Determine the [X, Y] coordinate at the center of the cell enclosing the given text.  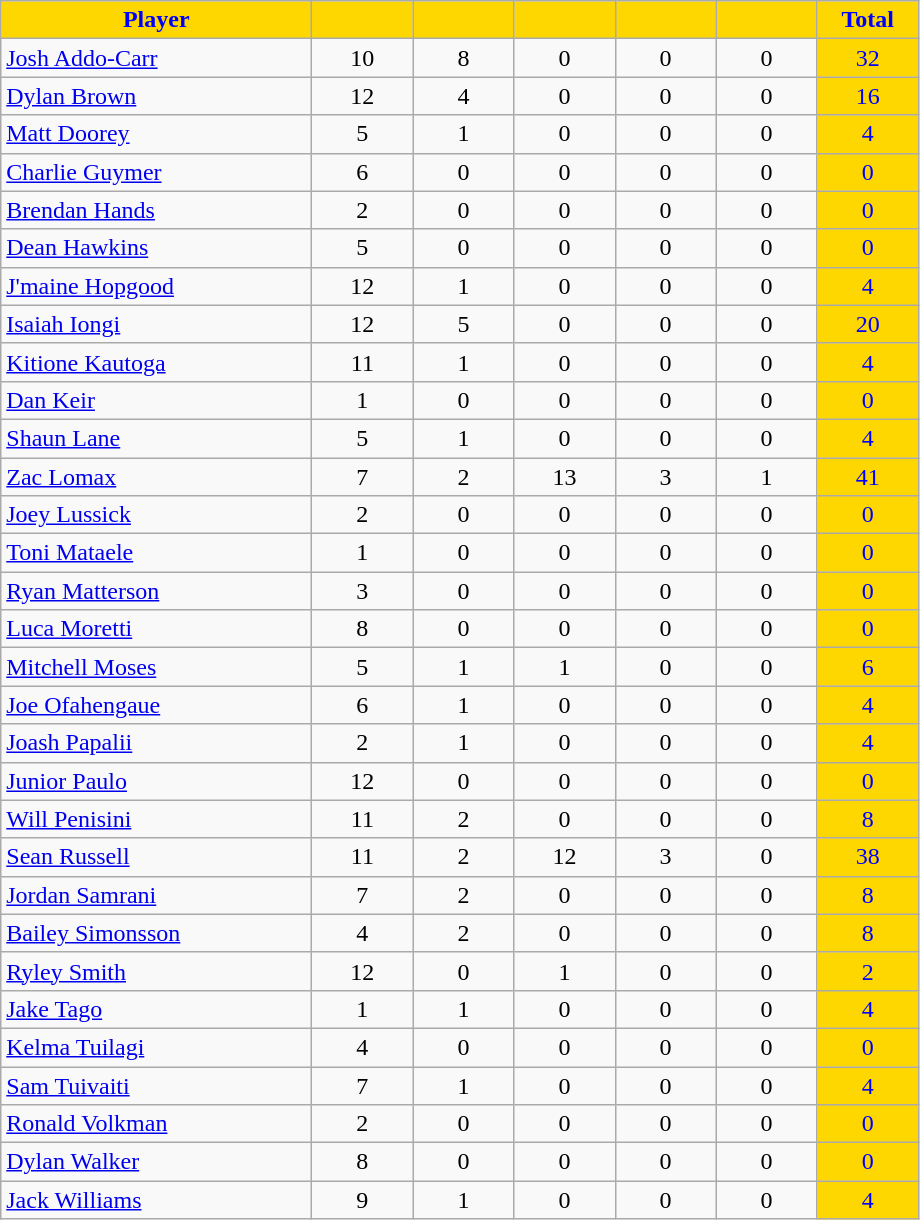
Toni Mataele [156, 553]
Luca Moretti [156, 629]
Joash Papalii [156, 743]
Shaun Lane [156, 438]
Kitione Kautoga [156, 362]
Ryan Matterson [156, 591]
Brendan Hands [156, 210]
Bailey Simonsson [156, 933]
Matt Doorey [156, 134]
Dylan Walker [156, 1162]
20 [868, 324]
Ryley Smith [156, 971]
Dan Keir [156, 400]
Jordan Samrani [156, 895]
Sam Tuivaiti [156, 1085]
10 [362, 58]
16 [868, 96]
Zac Lomax [156, 477]
Dean Hawkins [156, 248]
Joe Ofahengaue [156, 705]
Dylan Brown [156, 96]
13 [564, 477]
Isaiah Iongi [156, 324]
Will Penisini [156, 819]
Kelma Tuilagi [156, 1047]
Joey Lussick [156, 515]
38 [868, 857]
Total [868, 20]
Mitchell Moses [156, 667]
Junior Paulo [156, 781]
J'maine Hopgood [156, 286]
Jake Tago [156, 1009]
41 [868, 477]
9 [362, 1200]
32 [868, 58]
Ronald Volkman [156, 1124]
Player [156, 20]
Sean Russell [156, 857]
Jack Williams [156, 1200]
Charlie Guymer [156, 172]
Josh Addo-Carr [156, 58]
